Locate the cell with the specified text and output its [X, Y] center coordinate. 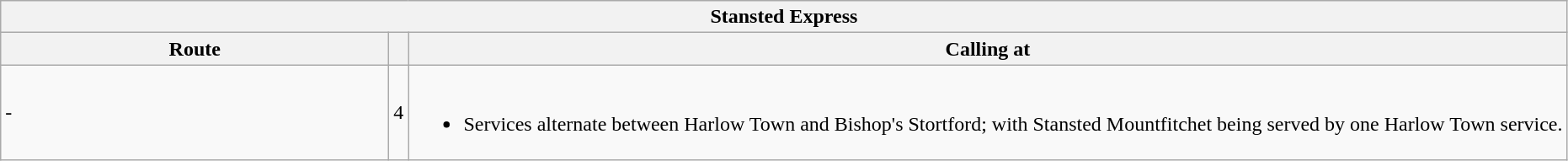
Route [195, 49]
Stansted Express [784, 17]
Calling at [988, 49]
- [195, 113]
4 [399, 113]
Services alternate between Harlow Town and Bishop's Stortford; with Stansted Mountfitchet being served by one Harlow Town service. [988, 113]
